Determine the [X, Y] coordinate at the center of the cell enclosing the given text.  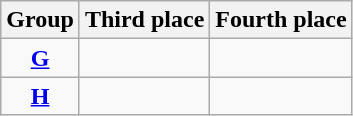
Fourth place [281, 20]
Group [40, 20]
H [40, 96]
G [40, 58]
Third place [144, 20]
